Output the [X, Y] coordinate of the center of the cell containing the given text.  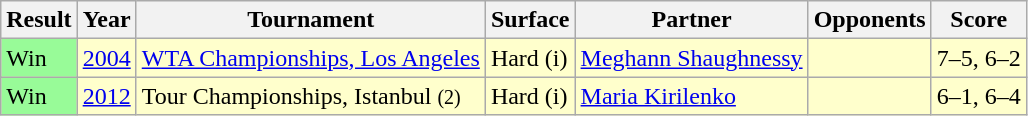
6–1, 6–4 [978, 96]
Tournament [310, 20]
Result [39, 20]
2004 [106, 58]
Maria Kirilenko [692, 96]
Year [106, 20]
Meghann Shaughnessy [692, 58]
2012 [106, 96]
Score [978, 20]
WTA Championships, Los Angeles [310, 58]
Opponents [870, 20]
Tour Championships, Istanbul (2) [310, 96]
Surface [530, 20]
7–5, 6–2 [978, 58]
Partner [692, 20]
